Extract the [X, Y] coordinate from the center of the cell holding the provided text.  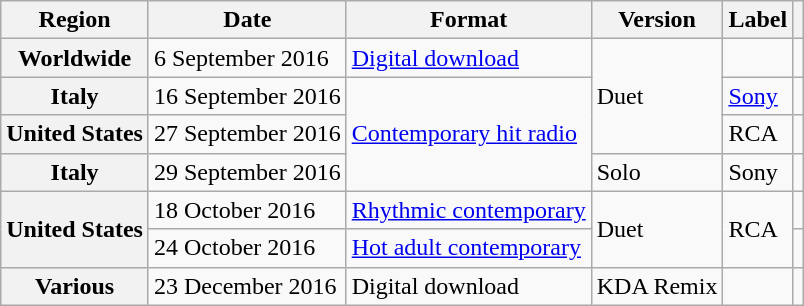
Contemporary hit radio [468, 134]
16 September 2016 [247, 96]
6 September 2016 [247, 58]
23 December 2016 [247, 286]
KDA Remix [657, 286]
Hot adult contemporary [468, 248]
Version [657, 20]
18 October 2016 [247, 210]
24 October 2016 [247, 248]
29 September 2016 [247, 172]
Solo [657, 172]
Format [468, 20]
27 September 2016 [247, 134]
Rhythmic contemporary [468, 210]
Various [75, 286]
Region [75, 20]
Date [247, 20]
Label [758, 20]
Worldwide [75, 58]
